Provide the (x, y) coordinate of the cell's center where the given text is located.  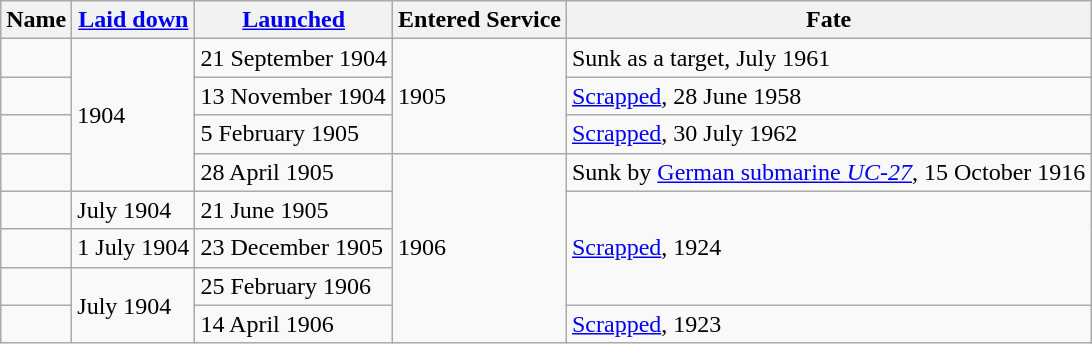
28 April 1905 (294, 172)
1905 (480, 96)
1906 (480, 248)
14 April 1906 (294, 324)
Scrapped, 30 July 1962 (828, 134)
Sunk by German submarine UC-27, 15 October 1916 (828, 172)
1904 (134, 115)
Scrapped, 1924 (828, 248)
Sunk as a target, July 1961 (828, 58)
Entered Service (480, 20)
Name (36, 20)
13 November 1904 (294, 96)
Fate (828, 20)
23 December 1905 (294, 248)
Laid down (134, 20)
Scrapped, 28 June 1958 (828, 96)
21 September 1904 (294, 58)
5 February 1905 (294, 134)
21 June 1905 (294, 210)
Launched (294, 20)
25 February 1906 (294, 286)
Scrapped, 1923 (828, 324)
1 July 1904 (134, 248)
